Return [x, y] of the center of cell containing provided text 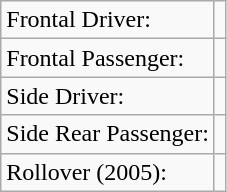
Rollover (2005): [108, 172]
Frontal Passenger: [108, 58]
Frontal Driver: [108, 20]
Side Driver: [108, 96]
Side Rear Passenger: [108, 134]
